Output the [x, y] coordinate of the center of the cell containing the given text.  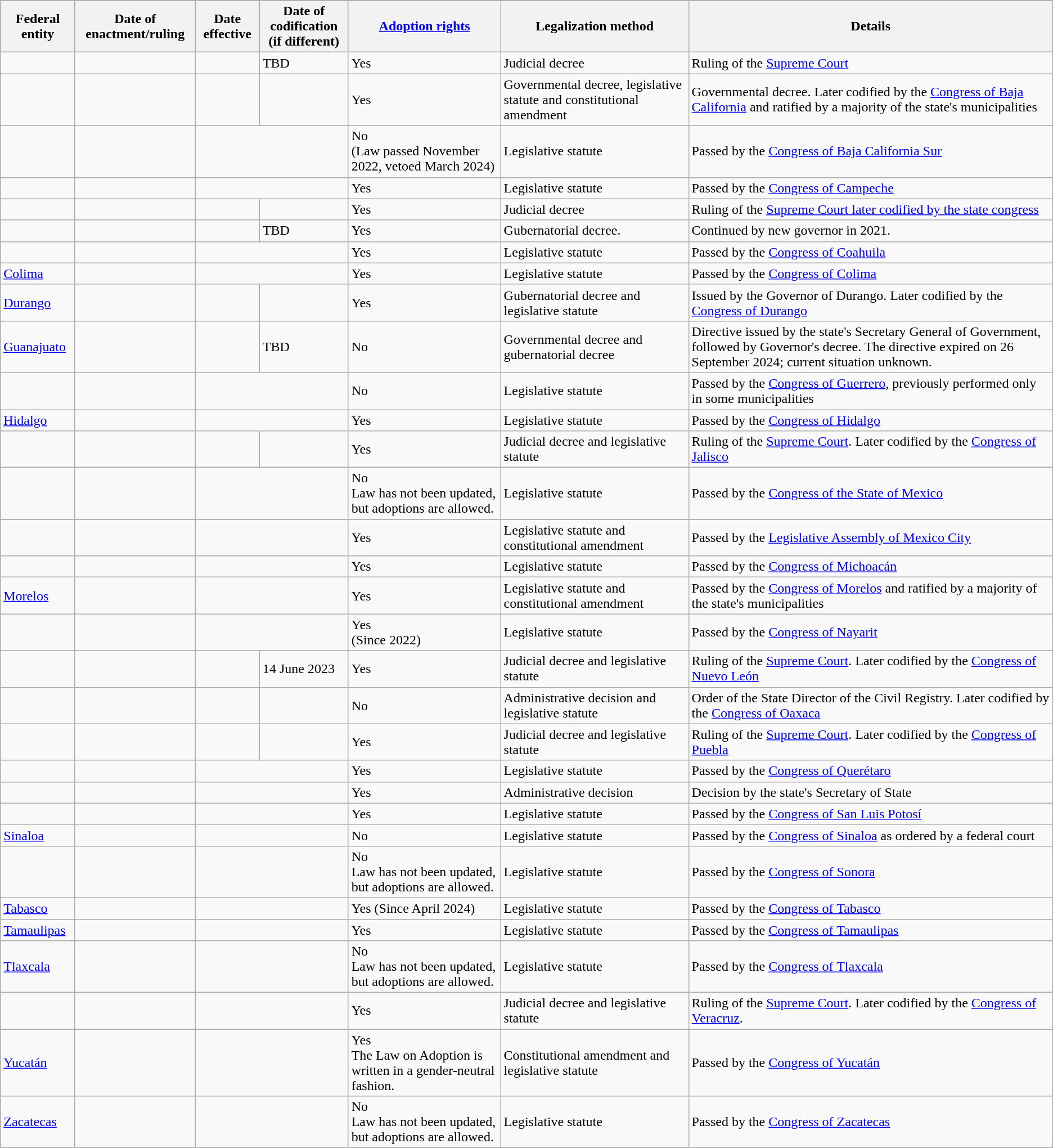
Passed by the Congress of Yucatán [871, 1062]
Date of enactment/ruling [135, 26]
Passed by the Congress of Coahuila [871, 252]
Federal entity [38, 26]
Constitutional amendment and legislative statute [595, 1062]
Passed by the Congress of Colima [871, 273]
Legalization method [595, 26]
Passed by the Congress of Hidalgo [871, 420]
Passed by the Legislative Assembly of Mexico City [871, 538]
Details [871, 26]
Administrative decision and legislative statute [595, 706]
Passed by the Congress of Zacatecas [871, 1122]
Tabasco [38, 908]
14 June 2023 [304, 669]
Passed by the Congress of Tamaulipas [871, 930]
Passed by the Congress of Baja California Sur [871, 151]
Gubernatorial decree and legislative statute [595, 303]
Governmental decree. Later codified by the Congress of Baja California and ratified by a majority of the state's municipalities [871, 100]
Passed by the Congress of Guerrero, previously performed only in some municipalities [871, 391]
Passed by the Congress of San Luis Potosí [871, 814]
Issued by the Governor of Durango. Later codified by the Congress of Durango [871, 303]
Passed by the Congress of Morelos and ratified by a majority of the state's municipalities [871, 595]
Passed by the Congress of Sinaloa as ordered by a federal court [871, 835]
Passed by the Congress of Nayarit [871, 633]
Gubernatorial decree. [595, 231]
Ruling of the Supreme Court [871, 63]
Yucatán [38, 1062]
Administrative decision [595, 792]
Morelos [38, 595]
Hidalgo [38, 420]
Passed by the Congress of Tlaxcala [871, 967]
Order of the State Director of the Civil Registry. Later codified by the Congress of Oaxaca [871, 706]
Date effective [227, 26]
Ruling of the Supreme Court. Later codified by the Congress of Jalisco [871, 449]
Governmental decree and gubernatorial decree [595, 347]
Governmental decree, legislative statute and constitutional amendment [595, 100]
Adoption rights [424, 26]
Passed by the Congress of Tabasco [871, 908]
Passed by the Congress of Michoacán [871, 567]
Zacatecas [38, 1122]
Decision by the state's Secretary of State [871, 792]
Sinaloa [38, 835]
Tamaulipas [38, 930]
Passed by the Congress of Querétaro [871, 771]
Ruling of the Supreme Court later codified by the state congress [871, 209]
No(Law passed November 2022, vetoed March 2024) [424, 151]
Passed by the Congress of the State of Mexico [871, 494]
Durango [38, 303]
Tlaxcala [38, 967]
Ruling of the Supreme Court. Later codified by the Congress of Veracruz. [871, 1011]
Ruling of the Supreme Court. Later codified by the Congress of Puebla [871, 742]
Yes (Since April 2024) [424, 908]
Colima [38, 273]
Yes(Since 2022) [424, 633]
Guanajuato [38, 347]
YesThe Law on Adoption is written in a gender-neutral fashion. [424, 1062]
Continued by new governor in 2021. [871, 231]
Ruling of the Supreme Court. Later codified by the Congress of Nuevo León [871, 669]
Passed by the Congress of Sonora [871, 872]
Date of codification(if different) [304, 26]
Passed by the Congress of Campeche [871, 188]
